Return (X, Y) of the center of cell containing provided text 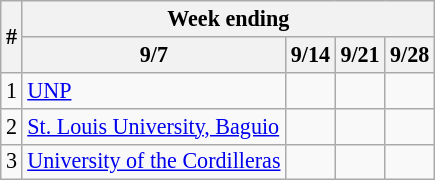
9/28 (410, 54)
9/7 (154, 54)
1 (12, 90)
2 (12, 126)
University of the Cordilleras (154, 162)
9/21 (360, 54)
UNP (154, 90)
3 (12, 162)
# (12, 36)
9/14 (311, 54)
Week ending (228, 18)
St. Louis University, Baguio (154, 126)
